Find where the given text appears and provide that cell's center as [X, Y] coordinate. 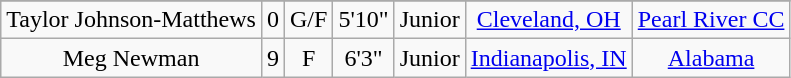
9 [272, 58]
G/F [309, 20]
Cleveland, OH [548, 20]
Alabama [711, 58]
Pearl River CC [711, 20]
Indianapolis, IN [548, 58]
Meg Newman [132, 58]
6'3" [364, 58]
Taylor Johnson-Matthews [132, 20]
5'10" [364, 20]
0 [272, 20]
F [309, 58]
